Search for the cell housing the specified text and yield its (x, y) center coordinate. 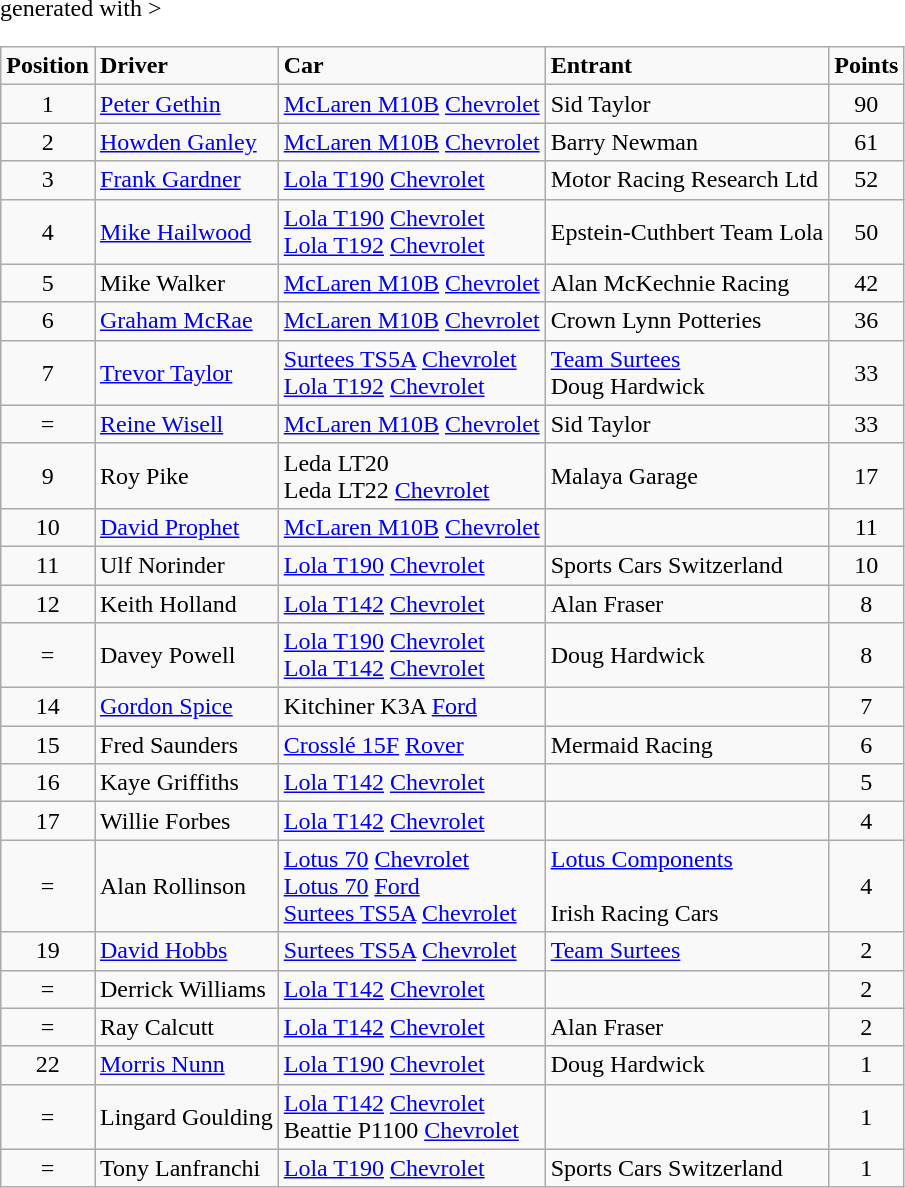
15 (48, 745)
David Prophet (186, 527)
Motor Racing Research Ltd (687, 180)
Reine Wisell (186, 424)
Crown Lynn Potteries (687, 321)
Lola T190 Chevrolet Lola T192 Chevrolet (412, 232)
Tony Lanfranchi (186, 1168)
Entrant (687, 66)
Alan McKechnie Racing (687, 283)
9 (48, 476)
Driver (186, 66)
Barry Newman (687, 142)
Position (48, 66)
Lotus 70 Chevrolet Lotus 70 Ford Surtees TS5A Chevrolet (412, 886)
Epstein-Cuthbert Team Lola (687, 232)
Leda LT20 Leda LT22 Chevrolet (412, 476)
Mermaid Racing (687, 745)
3 (48, 180)
Lingard Goulding (186, 1116)
Kitchiner K3A Ford (412, 707)
42 (866, 283)
Frank Gardner (186, 180)
Car (412, 66)
Lola T190 Chevrolet Lola T142 Chevrolet (412, 656)
50 (866, 232)
Malaya Garage (687, 476)
Lola T142 Chevrolet Beattie P1100 Chevrolet (412, 1116)
David Hobbs (186, 951)
Points (866, 66)
Morris Nunn (186, 1065)
Crosslé 15F Rover (412, 745)
14 (48, 707)
36 (866, 321)
Ulf Norinder (186, 565)
16 (48, 783)
19 (48, 951)
Roy Pike (186, 476)
Alan Rollinson (186, 886)
22 (48, 1065)
Ray Calcutt (186, 1027)
Gordon Spice (186, 707)
Surtees TS5A Chevrolet (412, 951)
Team Surtees (687, 951)
61 (866, 142)
Surtees TS5A Chevrolet Lola T192 Chevrolet (412, 372)
Derrick Williams (186, 989)
Team Surtees Doug Hardwick (687, 372)
Willie Forbes (186, 821)
Mike Hailwood (186, 232)
52 (866, 180)
Davey Powell (186, 656)
Kaye Griffiths (186, 783)
12 (48, 603)
Fred Saunders (186, 745)
Peter Gethin (186, 104)
Lotus Components Irish Racing Cars (687, 886)
90 (866, 104)
Graham McRae (186, 321)
Trevor Taylor (186, 372)
Keith Holland (186, 603)
Mike Walker (186, 283)
Howden Ganley (186, 142)
